Locate the cell with the specified text and output its (x, y) center coordinate. 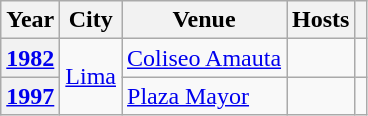
Year (30, 20)
Venue (204, 20)
1982 (30, 58)
City (91, 20)
Coliseo Amauta (204, 58)
Lima (91, 77)
Hosts (321, 20)
Plaza Mayor (204, 96)
1997 (30, 96)
